Return the [x, y] coordinate for the center point of the cell that contains the specified text.  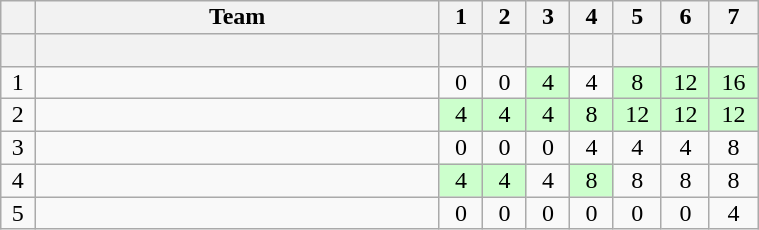
6 [685, 18]
16 [733, 82]
7 [733, 18]
Team [237, 18]
